Return the (X, Y) coordinate for the center point of the cell that contains the specified text.  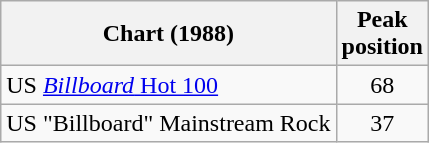
68 (382, 85)
37 (382, 123)
US Billboard Hot 100 (168, 85)
Peakposition (382, 34)
Chart (1988) (168, 34)
US "Billboard" Mainstream Rock (168, 123)
